Search for the cell housing the specified text and yield its (x, y) center coordinate. 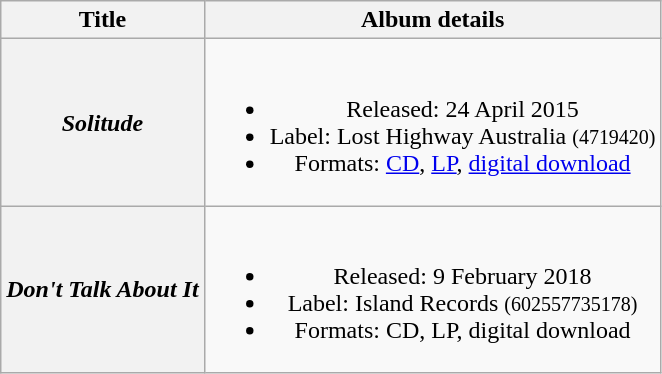
Don't Talk About It (102, 290)
Solitude (102, 122)
Released: 24 April 2015Label: Lost Highway Australia (4719420)Formats: CD, LP, digital download (432, 122)
Released: 9 February 2018Label: Island Records (602557735178)Formats: CD, LP, digital download (432, 290)
Title (102, 20)
Album details (432, 20)
